Return the (x, y) coordinate for the center point of the cell that contains the specified text.  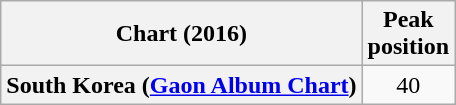
South Korea (Gaon Album Chart) (182, 85)
40 (408, 85)
Peakposition (408, 34)
Chart (2016) (182, 34)
